Scan for the cell matching the given text and deliver its (X, Y) coordinate at center. 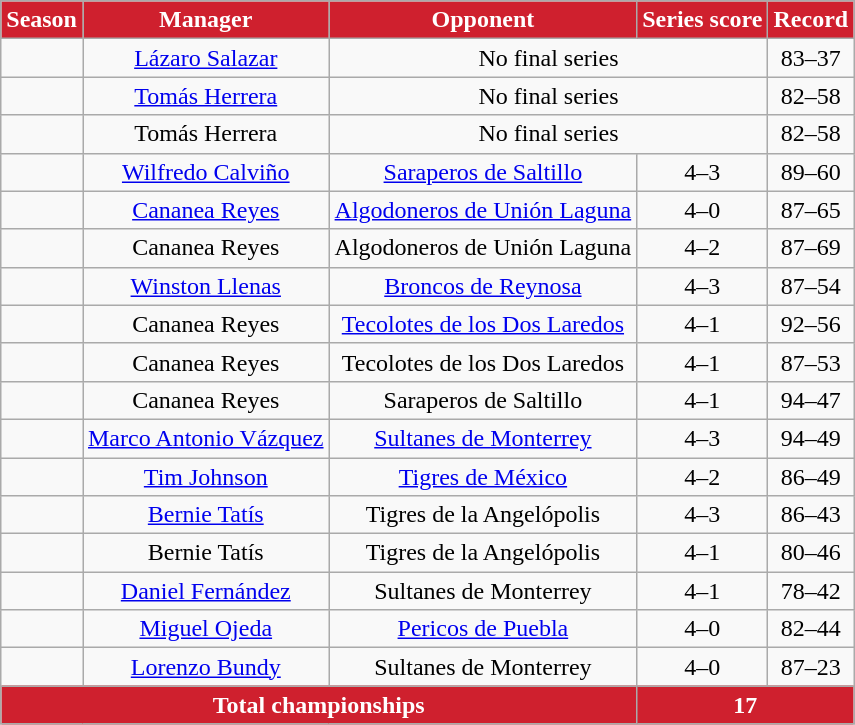
92–56 (811, 324)
Series score (702, 20)
78–42 (811, 591)
17 (746, 705)
87–23 (811, 667)
Total championships (319, 705)
Tim Johnson (206, 477)
Miguel Ojeda (206, 629)
Daniel Fernández (206, 591)
80–46 (811, 553)
Record (811, 20)
87–69 (811, 248)
87–54 (811, 286)
87–65 (811, 210)
82–44 (811, 629)
86–43 (811, 515)
94–47 (811, 400)
94–49 (811, 438)
Manager (206, 20)
Lázaro Salazar (206, 58)
Broncos de Reynosa (483, 286)
Marco Antonio Vázquez (206, 438)
Lorenzo Bundy (206, 667)
Winston Llenas (206, 286)
Opponent (483, 20)
Pericos de Puebla (483, 629)
86–49 (811, 477)
87–53 (811, 362)
Tigres de México (483, 477)
89–60 (811, 172)
83–37 (811, 58)
Wilfredo Calviño (206, 172)
Season (42, 20)
